Output the [X, Y] coordinate of the center of the cell containing the given text.  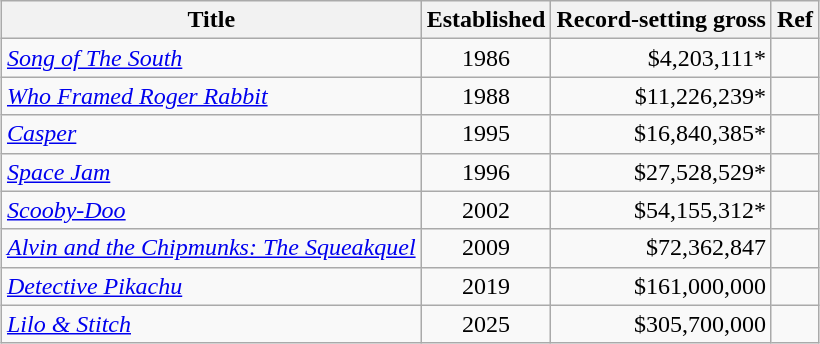
2002 [486, 210]
1996 [486, 172]
2009 [486, 248]
$54,155,312* [662, 210]
Song of The South [211, 58]
$161,000,000 [662, 286]
$27,528,529* [662, 172]
$305,700,000 [662, 324]
1995 [486, 134]
1988 [486, 96]
Casper [211, 134]
Established [486, 20]
$4,203,111* [662, 58]
$11,226,239* [662, 96]
Alvin and the Chipmunks: The Squeakquel [211, 248]
Record-setting gross [662, 20]
Lilo & Stitch [211, 324]
2025 [486, 324]
Ref [794, 20]
Space Jam [211, 172]
1986 [486, 58]
Title [211, 20]
Detective Pikachu [211, 286]
Scooby-Doo [211, 210]
$16,840,385* [662, 134]
2019 [486, 286]
Who Framed Roger Rabbit [211, 96]
$72,362,847 [662, 248]
